Determine the [x, y] coordinate at the center of the cell enclosing the given text.  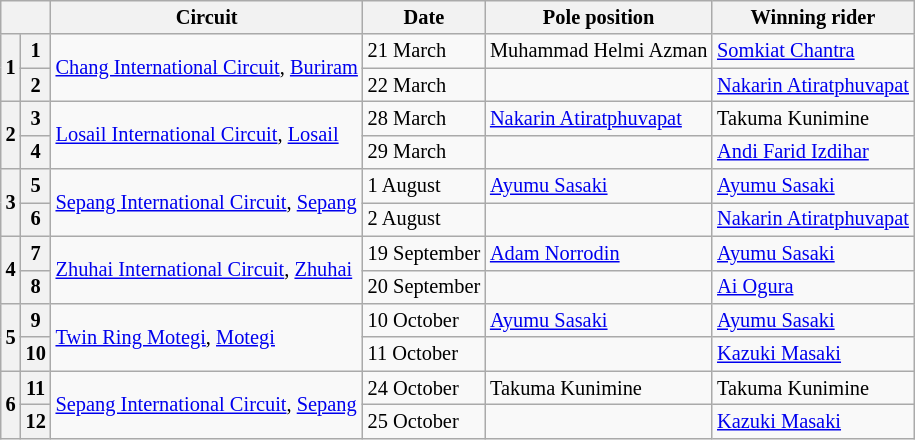
Zhuhai International Circuit, Zhuhai [207, 270]
24 October [424, 388]
Date [424, 17]
11 October [424, 354]
Andi Farid Izdihar [813, 152]
Chang International Circuit, Buriram [207, 68]
28 March [424, 118]
9 [36, 320]
25 October [424, 421]
8 [36, 287]
1 August [424, 186]
21 March [424, 51]
29 March [424, 152]
2 August [424, 219]
Adam Norrodin [598, 253]
22 March [424, 85]
19 September [424, 253]
Twin Ring Motegi, Motegi [207, 336]
12 [36, 421]
10 October [424, 320]
10 [36, 354]
Losail International Circuit, Losail [207, 134]
Circuit [207, 17]
11 [36, 388]
Winning rider [813, 17]
7 [36, 253]
Muhammad Helmi Azman [598, 51]
Ai Ogura [813, 287]
20 September [424, 287]
Somkiat Chantra [813, 51]
Pole position [598, 17]
